Extract the [x, y] coordinate from the center of the cell holding the provided text.  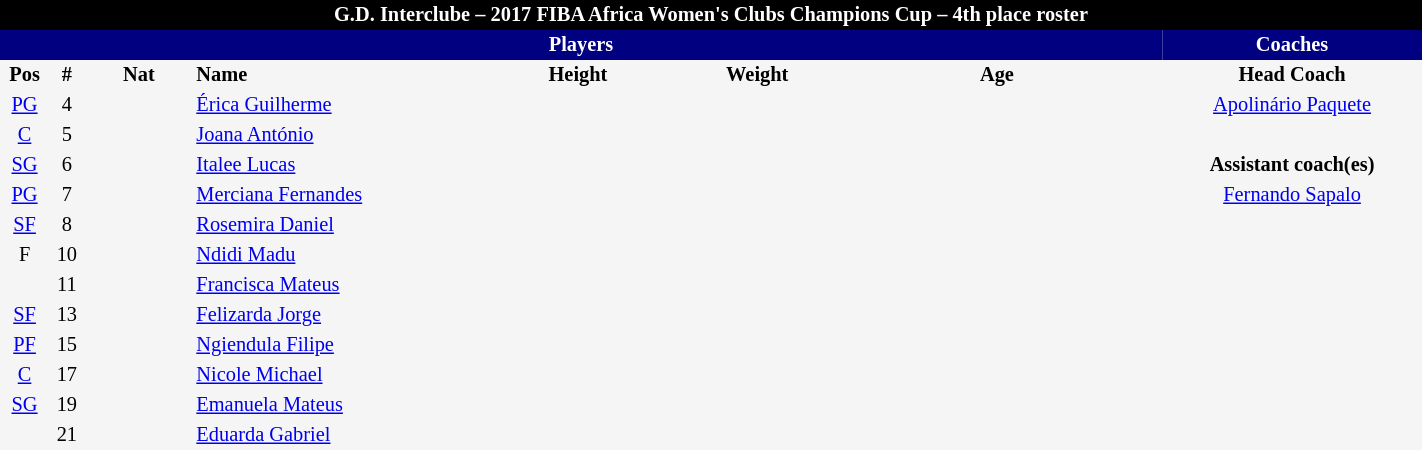
Assistant coach(es) [1292, 165]
5 [66, 135]
17 [66, 375]
Érica Guilherme [333, 105]
Nicole Michael [333, 375]
Players [581, 45]
15 [66, 345]
Nat [140, 75]
13 [66, 315]
Felizarda Jorge [333, 315]
Head Coach [1292, 75]
19 [66, 405]
Apolinário Paquete [1292, 105]
Italee Lucas [333, 165]
Francisca Mateus [333, 285]
Ngiendula Filipe [333, 345]
Name [333, 75]
6 [66, 165]
F [24, 255]
Emanuela Mateus [333, 405]
G.D. Interclube – 2017 FIBA Africa Women's Clubs Champions Cup – 4th place roster [711, 15]
Fernando Sapalo [1292, 195]
21 [66, 435]
10 [66, 255]
7 [66, 195]
Eduarda Gabriel [333, 435]
Merciana Fernandes [333, 195]
Age [997, 75]
Joana António [333, 135]
Ndidi Madu [333, 255]
4 [66, 105]
PF [24, 345]
Coaches [1292, 45]
11 [66, 285]
Pos [24, 75]
Rosemira Daniel [333, 225]
# [66, 75]
Weight [758, 75]
Height [578, 75]
8 [66, 225]
